Provide the (x, y) coordinate of the cell's center where the given text is located.  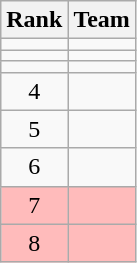
8 (34, 243)
Team (102, 20)
4 (34, 91)
5 (34, 129)
6 (34, 167)
Rank (34, 20)
7 (34, 205)
